Output the (X, Y) coordinate of the center of the cell containing the given text.  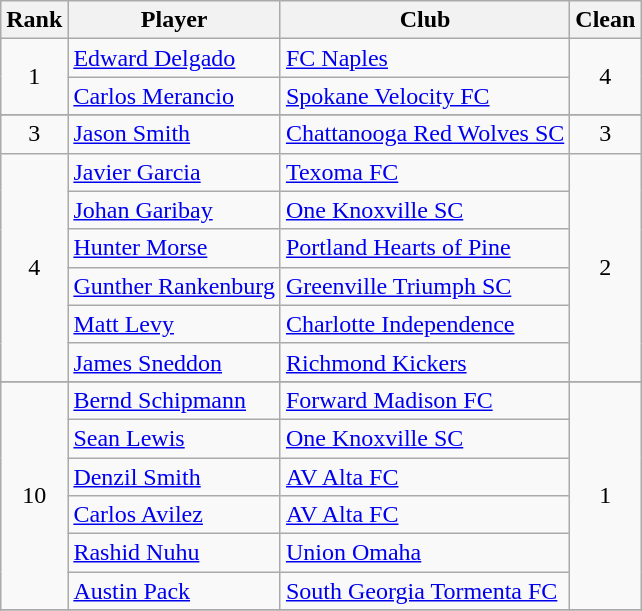
Portland Hearts of Pine (424, 248)
Charlotte Independence (424, 324)
Chattanooga Red Wolves SC (424, 134)
Clean (606, 20)
Carlos Avilez (174, 515)
Matt Levy (174, 324)
Rank (34, 20)
Club (424, 20)
Hunter Morse (174, 248)
10 (34, 495)
Edward Delgado (174, 58)
Johan Garibay (174, 210)
Gunther Rankenburg (174, 286)
Jason Smith (174, 134)
South Georgia Tormenta FC (424, 591)
2 (606, 267)
Rashid Nuhu (174, 553)
FC Naples (424, 58)
Union Omaha (424, 553)
Denzil Smith (174, 477)
James Sneddon (174, 362)
Sean Lewis (174, 438)
Texoma FC (424, 172)
Javier Garcia (174, 172)
Forward Madison FC (424, 400)
Carlos Merancio (174, 96)
Bernd Schipmann (174, 400)
Austin Pack (174, 591)
Spokane Velocity FC (424, 96)
Greenville Triumph SC (424, 286)
Richmond Kickers (424, 362)
Player (174, 20)
